Locate the cell with the specified text and output its (x, y) center coordinate. 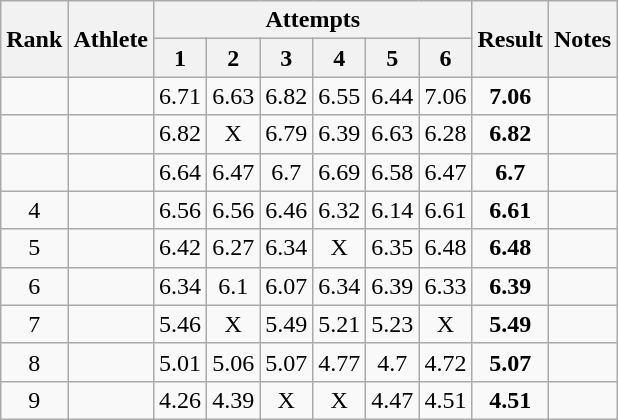
6.27 (234, 248)
7 (34, 324)
6.42 (180, 248)
8 (34, 362)
6.1 (234, 286)
5.01 (180, 362)
5.21 (340, 324)
6.46 (286, 210)
6.58 (392, 172)
4.7 (392, 362)
Notes (582, 39)
Athlete (111, 39)
9 (34, 400)
Rank (34, 39)
6.35 (392, 248)
6.07 (286, 286)
5.06 (234, 362)
6.28 (446, 134)
Result (510, 39)
4.72 (446, 362)
4.77 (340, 362)
4.47 (392, 400)
6.32 (340, 210)
5.23 (392, 324)
5.46 (180, 324)
6.69 (340, 172)
6.64 (180, 172)
6.14 (392, 210)
6.71 (180, 96)
Attempts (313, 20)
1 (180, 58)
6.79 (286, 134)
6.55 (340, 96)
3 (286, 58)
6.33 (446, 286)
4.26 (180, 400)
6.44 (392, 96)
2 (234, 58)
4.39 (234, 400)
